From the cell containing the given text, extract its center point as (x, y) coordinate. 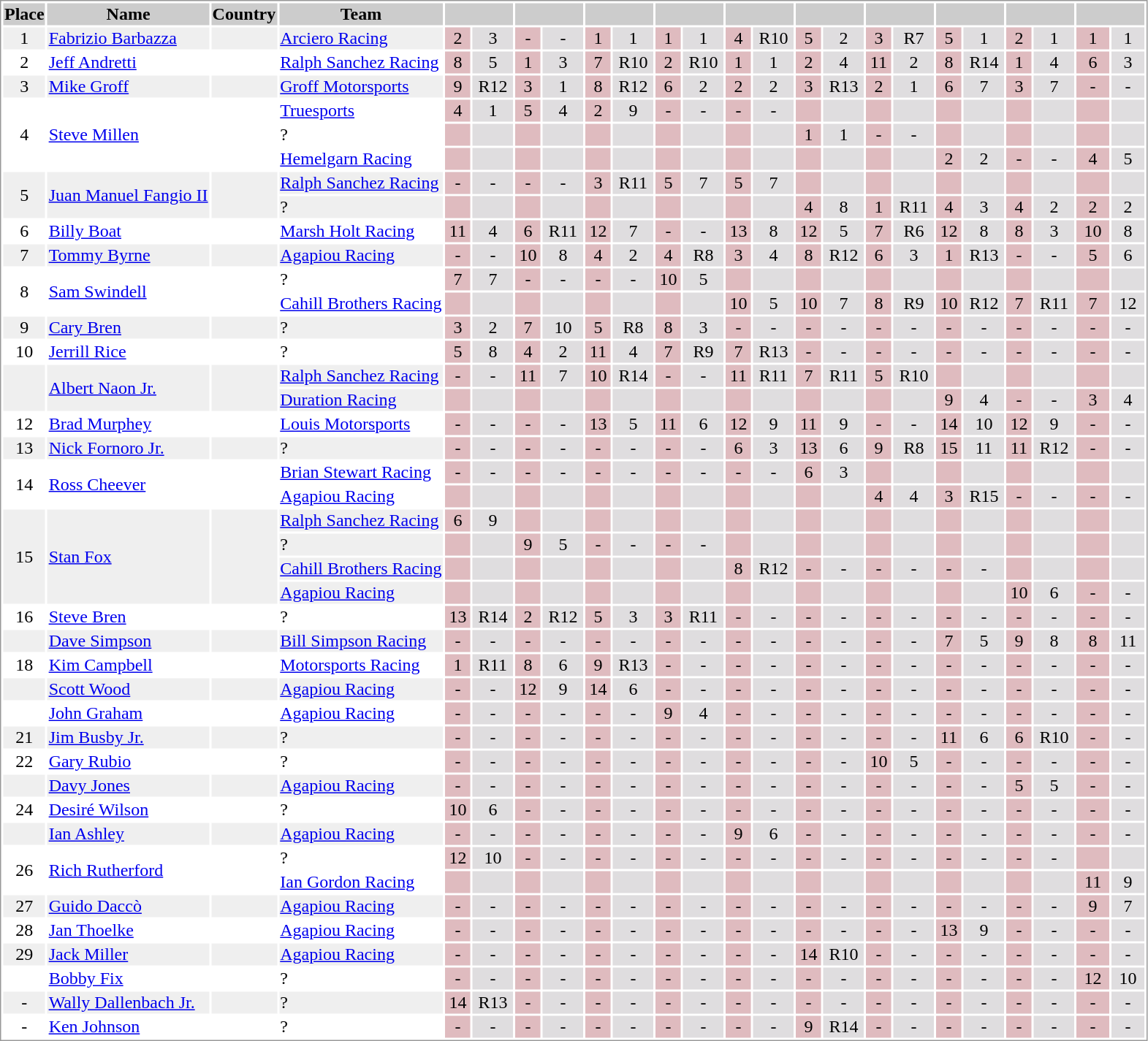
26 (24, 871)
Hemelgarn Racing (361, 159)
Brian Stewart Racing (361, 473)
Duration Racing (361, 400)
21 (24, 737)
Bobby Fix (129, 978)
Jim Busby Jr. (129, 737)
Tommy Byrne (129, 255)
Marsh Holt Racing (361, 232)
Wally Dallenbach Jr. (129, 1003)
18 (24, 666)
Desiré Wilson (129, 810)
Arciero Racing (361, 39)
16 (24, 617)
27 (24, 907)
Juan Manuel Fangio II (129, 196)
Motorsports Racing (361, 666)
Davy Jones (129, 785)
Name (129, 14)
Jack Miller (129, 955)
Billy Boat (129, 232)
Steve Bren (129, 617)
Guido Daccò (129, 907)
22 (24, 762)
Bill Simpson Racing (361, 641)
Team (361, 14)
John Graham (129, 714)
Nick Fornoro Jr. (129, 448)
Place (24, 14)
Louis Motorsports (361, 424)
Dave Simpson (129, 641)
Ken Johnson (129, 1026)
R15 (984, 496)
Jan Thoelke (129, 930)
R6 (913, 232)
Gary Rubio (129, 762)
Ian Gordon Racing (361, 882)
Fabrizio Barbazza (129, 39)
Brad Murphey (129, 424)
Country (244, 14)
Sam Swindell (129, 292)
Scott Wood (129, 689)
Truesports (361, 110)
28 (24, 930)
Ross Cheever (129, 485)
Cary Bren (129, 328)
Jeff Andretti (129, 62)
Mike Groff (129, 87)
Kim Campbell (129, 666)
Ian Ashley (129, 834)
R7 (913, 39)
Jerrill Rice (129, 351)
24 (24, 810)
Steve Millen (129, 134)
Albert Naon Jr. (129, 389)
29 (24, 955)
Stan Fox (129, 557)
Rich Rutherford (129, 871)
Groff Motorsports (361, 87)
